Return the (x, y) coordinate for the center point of the cell that contains the specified text.  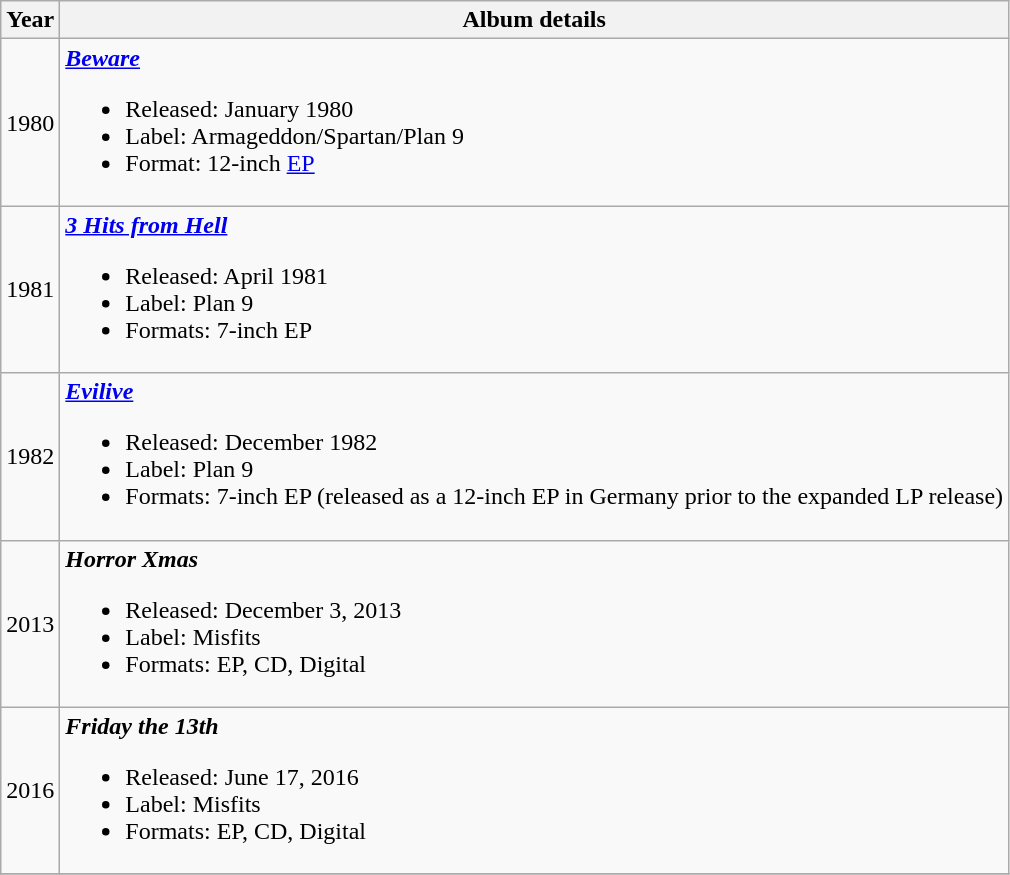
BewareReleased: January 1980Label: Armageddon/Spartan/Plan 9Format: 12-inch EP (534, 122)
1982 (30, 456)
2016 (30, 790)
1980 (30, 122)
1981 (30, 290)
Horror XmasReleased: December 3, 2013Label: MisfitsFormats: EP, CD, Digital (534, 624)
EviliveReleased: December 1982Label: Plan 9Formats: 7-inch EP (released as a 12-inch EP in Germany prior to the expanded LP release) (534, 456)
Year (30, 20)
2013 (30, 624)
Album details (534, 20)
3 Hits from HellReleased: April 1981Label: Plan 9Formats: 7-inch EP (534, 290)
Friday the 13thReleased: June 17, 2016Label: MisfitsFormats: EP, CD, Digital (534, 790)
